Provide the [X, Y] coordinate of the cell's center where the given text is located.  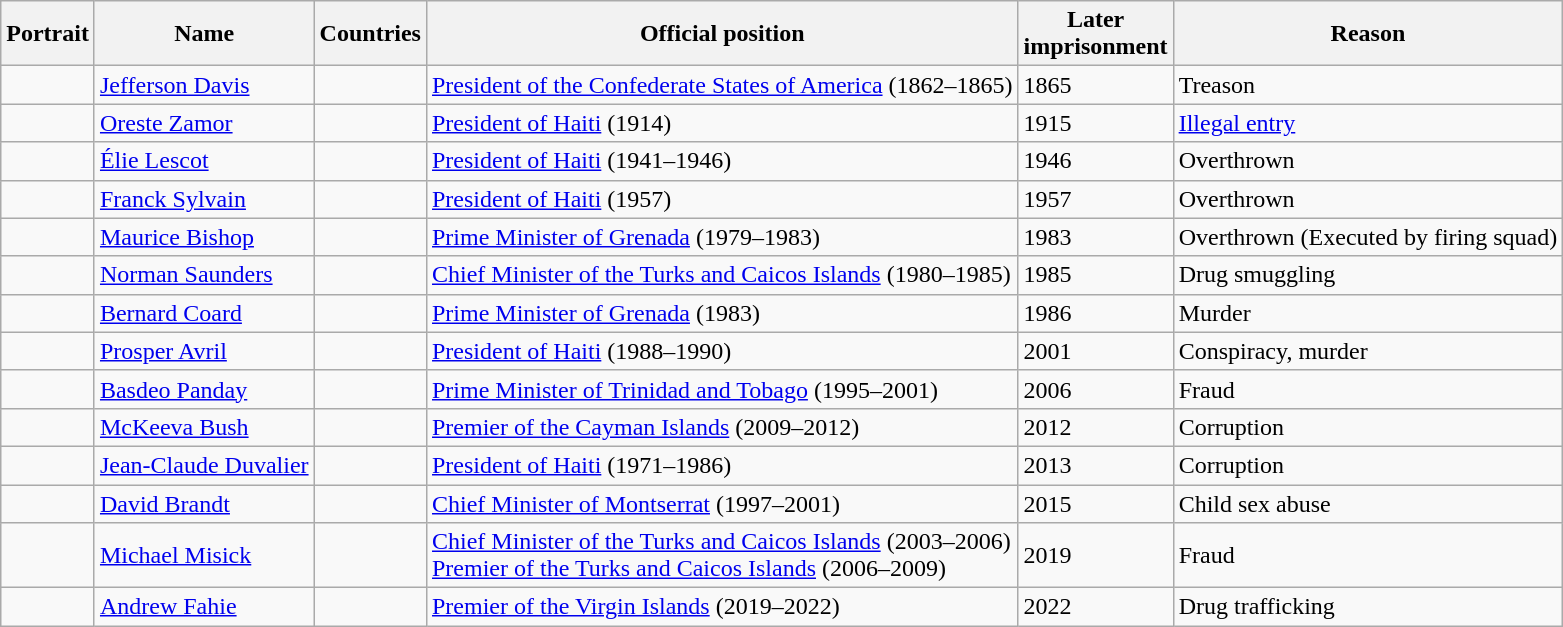
Jefferson Davis [204, 85]
Name [204, 34]
Laterimprisonment [1096, 34]
Illegal entry [1368, 123]
Michael Misick [204, 556]
President of Haiti (1914) [722, 123]
1985 [1096, 275]
Drug trafficking [1368, 607]
Basdeo Panday [204, 389]
Reason [1368, 34]
Chief Minister of the Turks and Caicos Islands (2003–2006)Premier of the Turks and Caicos Islands (2006–2009) [722, 556]
Bernard Coard [204, 313]
Prime Minister of Grenada (1979–1983) [722, 237]
President of Haiti (1988–1990) [722, 351]
Drug smuggling [1368, 275]
2013 [1096, 465]
2015 [1096, 503]
Official position [722, 34]
2019 [1096, 556]
President of the Confederate States of America (1862–1865) [722, 85]
Prosper Avril [204, 351]
Prime Minister of Grenada (1983) [722, 313]
Élie Lescot [204, 161]
President of Haiti (1971–1986) [722, 465]
Countries [370, 34]
2022 [1096, 607]
2001 [1096, 351]
Andrew Fahie [204, 607]
Premier of the Virgin Islands (2019–2022) [722, 607]
Conspiracy, murder [1368, 351]
Overthrown (Executed by firing squad) [1368, 237]
Oreste Zamor [204, 123]
2006 [1096, 389]
1865 [1096, 85]
1983 [1096, 237]
Treason [1368, 85]
Murder [1368, 313]
President of Haiti (1941–1946) [722, 161]
Jean-Claude Duvalier [204, 465]
2012 [1096, 427]
1986 [1096, 313]
1915 [1096, 123]
Child sex abuse [1368, 503]
Norman Saunders [204, 275]
Chief Minister of the Turks and Caicos Islands (1980–1985) [722, 275]
Prime Minister of Trinidad and Tobago (1995–2001) [722, 389]
Franck Sylvain [204, 199]
Premier of the Cayman Islands (2009–2012) [722, 427]
Chief Minister of Montserrat (1997–2001) [722, 503]
President of Haiti (1957) [722, 199]
1946 [1096, 161]
1957 [1096, 199]
Maurice Bishop [204, 237]
McKeeva Bush [204, 427]
David Brandt [204, 503]
Portrait [48, 34]
